Capture the cell that displays the provided text and extract its (x, y) central coordinate. 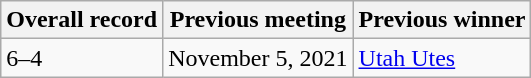
Previous meeting (258, 20)
Utah Utes (442, 58)
November 5, 2021 (258, 58)
Overall record (82, 20)
Previous winner (442, 20)
6–4 (82, 58)
